Scan for the cell matching the given text and deliver its (X, Y) coordinate at center. 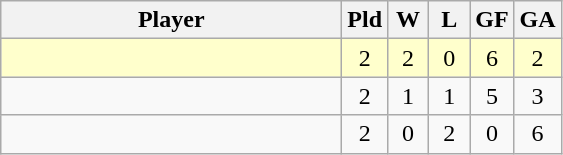
3 (538, 96)
Pld (365, 20)
GA (538, 20)
GF (492, 20)
Player (172, 20)
W (408, 20)
L (450, 20)
5 (492, 96)
